Capture the cell that displays the provided text and extract its (x, y) central coordinate. 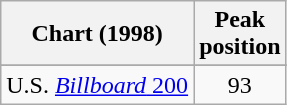
93 (240, 85)
Chart (1998) (98, 34)
U.S. Billboard 200 (98, 85)
Peakposition (240, 34)
